Search for the cell housing the specified text and yield its [X, Y] center coordinate. 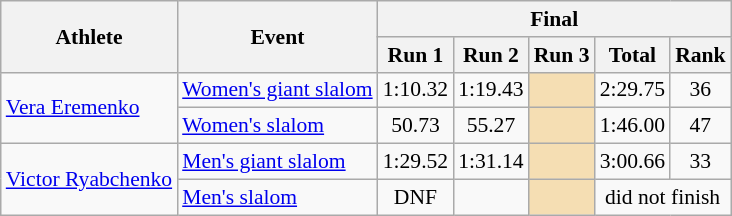
1:31.14 [490, 162]
Women's slalom [278, 126]
DNF [416, 197]
Run 3 [562, 55]
3:00.66 [632, 162]
Event [278, 36]
33 [700, 162]
1:46.00 [632, 126]
Run 2 [490, 55]
36 [700, 90]
1:19.43 [490, 90]
Men's slalom [278, 197]
Athlete [89, 36]
Vera Eremenko [89, 108]
55.27 [490, 126]
Final [554, 19]
Victor Ryabchenko [89, 180]
1:29.52 [416, 162]
did not finish [663, 197]
Men's giant slalom [278, 162]
1:10.32 [416, 90]
50.73 [416, 126]
2:29.75 [632, 90]
Total [632, 55]
47 [700, 126]
Rank [700, 55]
Run 1 [416, 55]
Women's giant slalom [278, 90]
